Return the [X, Y] coordinate for the center point of the cell that contains the specified text.  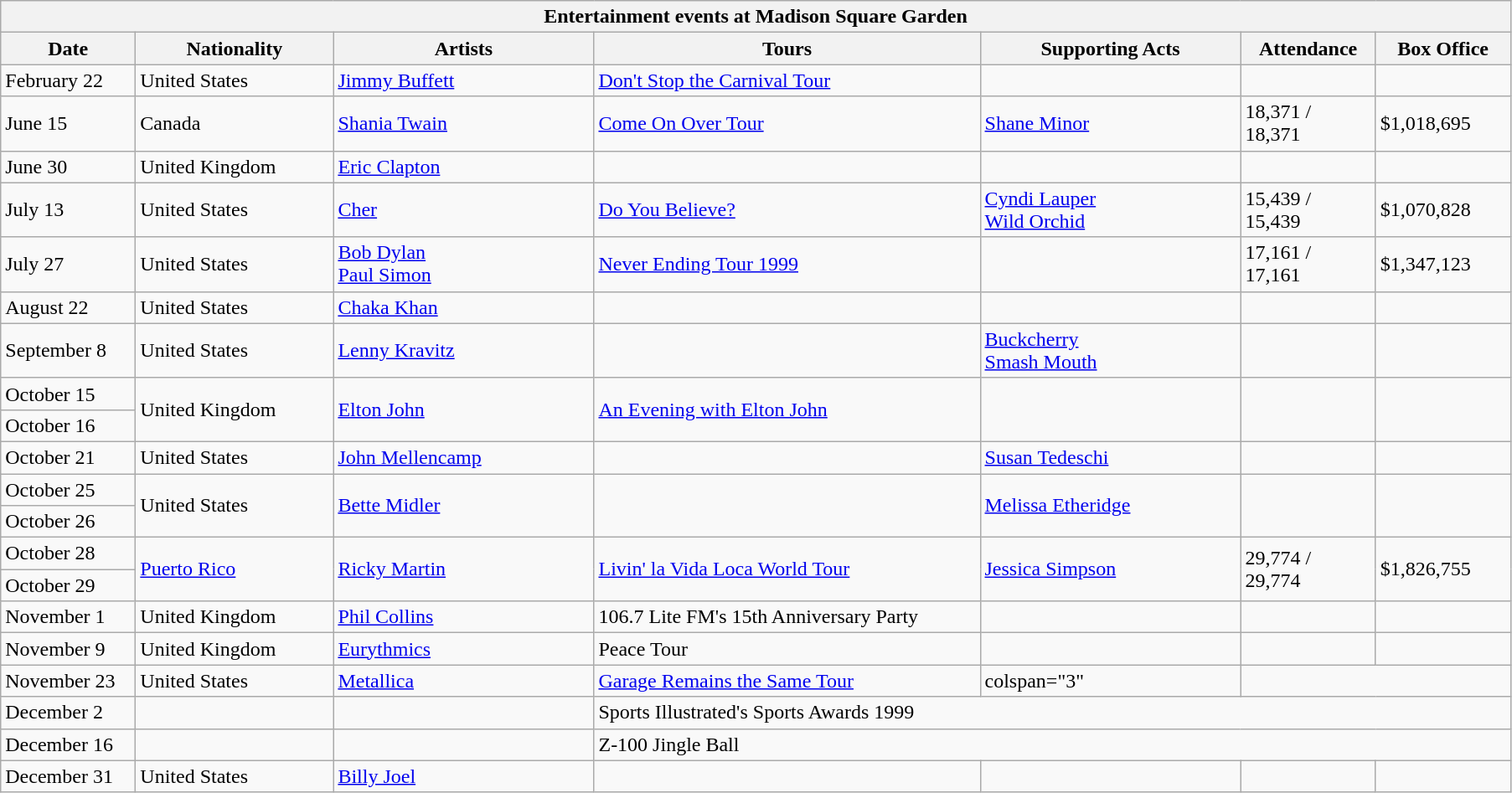
Sports Illustrated's Sports Awards 1999 [1052, 713]
$1,826,755 [1442, 569]
Jessica Simpson [1111, 569]
Elton John [464, 409]
December 2 [69, 713]
Come On Over Tour [787, 124]
August 22 [69, 307]
Lenny Kravitz [464, 350]
Cher [464, 209]
Z-100 Jingle Ball [1052, 744]
Date [69, 49]
October 15 [69, 394]
Metallica [464, 681]
November 1 [69, 617]
November 23 [69, 681]
Eurythmics [464, 649]
17,161 / 17,161 [1308, 265]
Peace Tour [787, 649]
Supporting Acts [1111, 49]
February 22 [69, 80]
Livin' la Vida Loca World Tour [787, 569]
Susan Tedeschi [1111, 457]
June 15 [69, 124]
October 29 [69, 585]
Artists [464, 49]
Box Office [1442, 49]
July 13 [69, 209]
Never Ending Tour 1999 [787, 265]
Jimmy Buffett [464, 80]
Melissa Etheridge [1111, 506]
BuckcherrySmash Mouth [1111, 350]
July 27 [69, 265]
18,371 / 18,371 [1308, 124]
June 30 [69, 167]
Eric Clapton [464, 167]
$1,347,123 [1442, 265]
15,439 / 15,439 [1308, 209]
106.7 Lite FM's 15th Anniversary Party [787, 617]
December 31 [69, 776]
$1,070,828 [1442, 209]
October 16 [69, 425]
John Mellencamp [464, 457]
29,774 / 29,774 [1308, 569]
$1,018,695 [1442, 124]
Do You Believe? [787, 209]
colspan="3" [1111, 681]
Tours [787, 49]
November 9 [69, 649]
Phil Collins [464, 617]
October 21 [69, 457]
Ricky Martin [464, 569]
Bob DylanPaul Simon [464, 265]
Billy Joel [464, 776]
Shane Minor [1111, 124]
Attendance [1308, 49]
October 25 [69, 490]
Nationality [235, 49]
September 8 [69, 350]
Puerto Rico [235, 569]
October 26 [69, 522]
Don't Stop the Carnival Tour [787, 80]
Shania Twain [464, 124]
Garage Remains the Same Tour [787, 681]
Cyndi LauperWild Orchid [1111, 209]
December 16 [69, 744]
An Evening with Elton John [787, 409]
Entertainment events at Madison Square Garden [756, 17]
October 28 [69, 554]
Canada [235, 124]
Chaka Khan [464, 307]
Bette Midler [464, 506]
